Determine the [X, Y] coordinate at the center of the cell enclosing the given text.  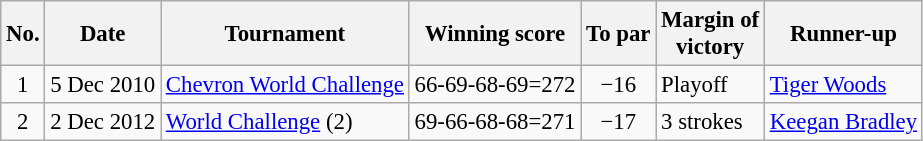
Keegan Bradley [843, 122]
−16 [618, 85]
69-66-68-68=271 [495, 122]
2 Dec 2012 [103, 122]
Tournament [284, 34]
Playoff [710, 85]
Runner-up [843, 34]
Winning score [495, 34]
3 strokes [710, 122]
−17 [618, 122]
Date [103, 34]
Chevron World Challenge [284, 85]
No. [23, 34]
World Challenge (2) [284, 122]
5 Dec 2010 [103, 85]
Tiger Woods [843, 85]
Margin ofvictory [710, 34]
66-69-68-69=272 [495, 85]
To par [618, 34]
1 [23, 85]
2 [23, 122]
